From the cell containing the given text, extract its center point as (X, Y) coordinate. 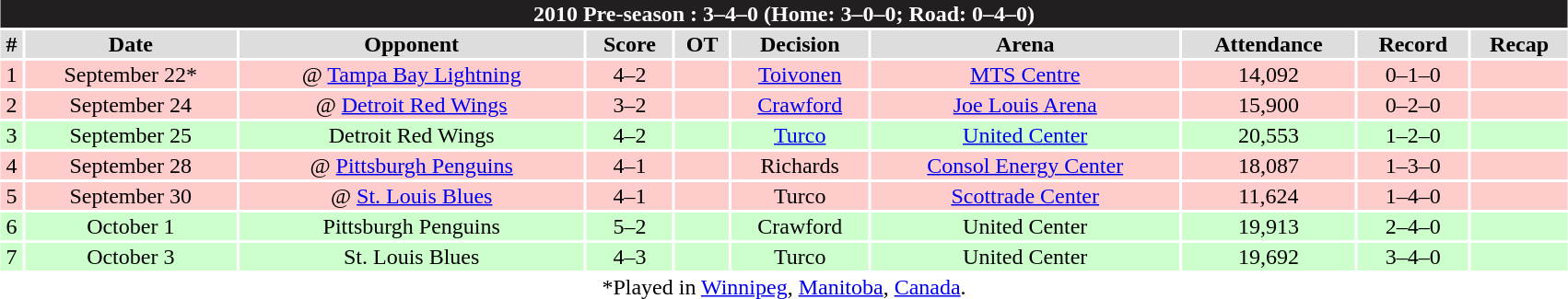
Opponent (411, 44)
15,900 (1268, 105)
Record (1413, 44)
@ Detroit Red Wings (411, 105)
# (11, 44)
14,092 (1268, 75)
@ St. Louis Blues (411, 196)
5–2 (630, 226)
3 (11, 135)
September 24 (131, 105)
September 28 (131, 166)
1 (11, 75)
Pittsburgh Penguins (411, 226)
Toivonen (800, 75)
19,692 (1268, 257)
0–1–0 (1413, 75)
St. Louis Blues (411, 257)
Joe Louis Arena (1024, 105)
@ Pittsburgh Penguins (411, 166)
OT (702, 44)
September 30 (131, 196)
5 (11, 196)
3–4–0 (1413, 257)
19,913 (1268, 226)
11,624 (1268, 196)
@ Tampa Bay Lightning (411, 75)
2 (11, 105)
2010 Pre-season : 3–4–0 (Home: 3–0–0; Road: 0–4–0) (784, 14)
Arena (1024, 44)
2–4–0 (1413, 226)
Attendance (1268, 44)
0–2–0 (1413, 105)
1–4–0 (1413, 196)
4 (11, 166)
6 (11, 226)
October 3 (131, 257)
September 25 (131, 135)
MTS Centre (1024, 75)
Scottrade Center (1024, 196)
Date (131, 44)
20,553 (1268, 135)
October 1 (131, 226)
Detroit Red Wings (411, 135)
Score (630, 44)
Recap (1519, 44)
Consol Energy Center (1024, 166)
Richards (800, 166)
September 22* (131, 75)
4–3 (630, 257)
Decision (800, 44)
7 (11, 257)
1–3–0 (1413, 166)
1–2–0 (1413, 135)
18,087 (1268, 166)
3–2 (630, 105)
